Scan for the cell matching the given text and deliver its (x, y) coordinate at center. 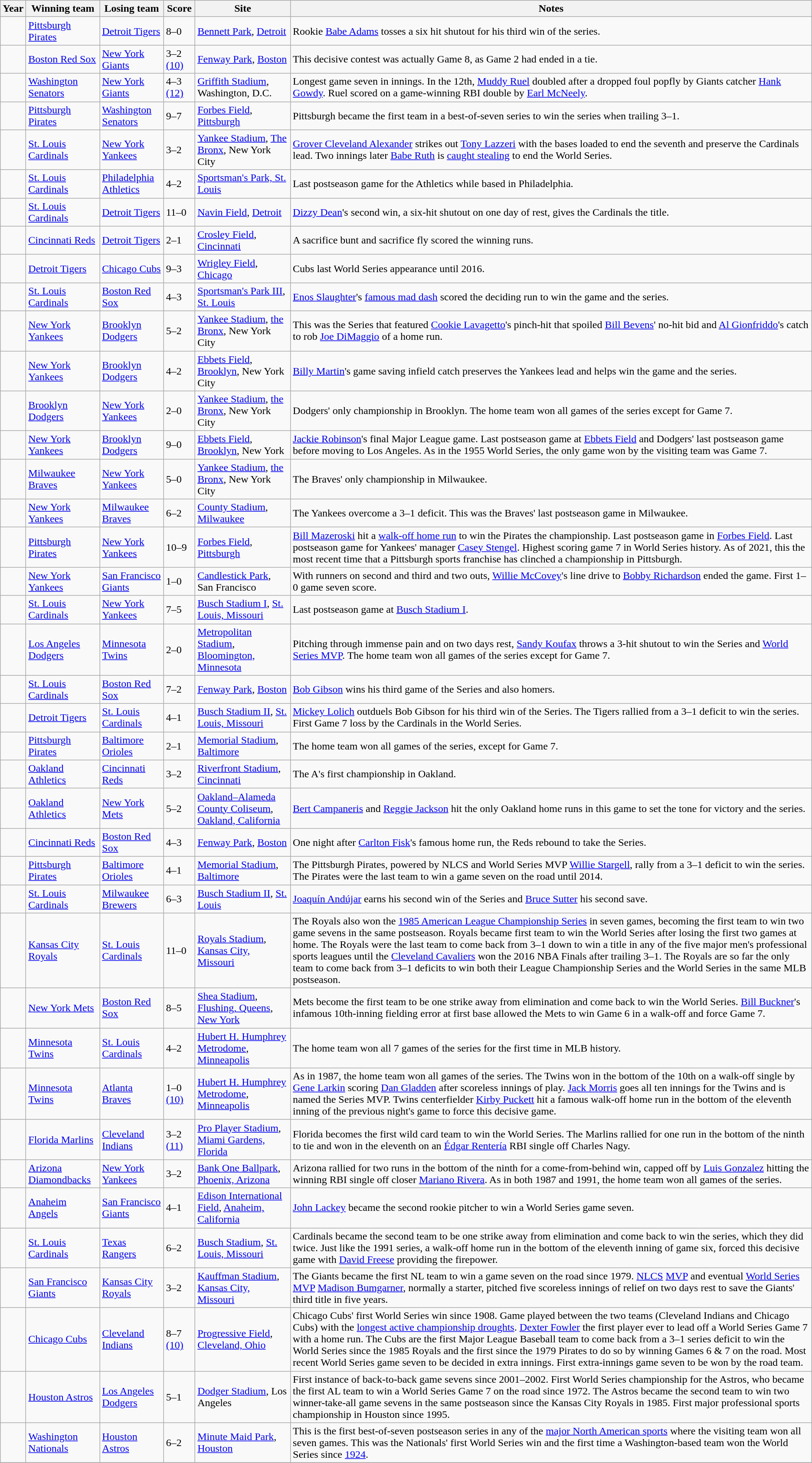
Bank One Ballpark, Phoenix, Arizona (243, 1174)
Crosley Field, Cincinnati (243, 240)
4–3 (12) (179, 88)
Philadelphia Athletics (132, 184)
Candlestick Park, San Francisco (243, 582)
Dodger Stadium, Los Angeles (243, 1397)
1–0 (179, 582)
Pro Player Stadium, Miami Gardens, Florida (243, 1140)
3–2 (11) (179, 1140)
6–3 (179, 898)
Dodgers' only championship in Brooklyn. The home team won all games of the series except for Game 7. (551, 411)
Ebbets Field, Brooklyn, New York City (243, 371)
Progressive Field, Cleveland, Ohio (243, 1339)
Kauffman Stadium, Kansas City, Missouri (243, 1288)
Milwaukee Brewers (132, 898)
Yankee Stadium, The Bronx, New York City (243, 150)
9–3 (179, 268)
Bennett Park, Detroit (243, 31)
Oakland–Alameda County Coliseum, Oakland, California (243, 808)
Florida Marlins (63, 1140)
Metropolitan Stadium, Bloomington, Minnesota (243, 649)
One night after Carlton Fisk's famous home run, the Reds rebound to take the Series. (551, 842)
The Yankees overcome a 3–1 deficit. This was the Braves' last postseason game in Milwaukee. (551, 513)
Royals Stadium, Kansas City, Missouri (243, 950)
Rookie Babe Adams tosses a six hit shutout for his third win of the series. (551, 31)
Joaquín Andújar earns his second win of the Series and Bruce Sutter his second save. (551, 898)
Griffith Stadium, Washington, D.C. (243, 88)
Sportsman's Park III, St. Louis (243, 297)
Wrigley Field, Chicago (243, 268)
Riverfront Stadium, Cincinnati (243, 774)
Sportsman's Park, St. Louis (243, 184)
Winning team (63, 9)
Edison International Field, Anaheim, California (243, 1208)
9–0 (179, 445)
Site (243, 9)
Year (13, 9)
Last postseason game for the Athletics while based in Philadelphia. (551, 184)
County Stadium, Milwaukee (243, 513)
With runners on second and third and two outs, Willie McCovey's line drive to Bobby Richardson ended the game. First 1–0 game seven score. (551, 582)
8–0 (179, 31)
Washington Nationals (63, 1443)
3–2 (10) (179, 59)
This decisive contest was actually Game 8, as Game 2 had ended in a tie. (551, 59)
8–5 (179, 1008)
Notes (551, 9)
Score (179, 9)
The A's first championship in Oakland. (551, 774)
Shea Stadium, Flushing, Queens, New York (243, 1008)
John Lackey became the second rookie pitcher to win a World Series game seven. (551, 1208)
The Braves' only championship in Milwaukee. (551, 479)
Ebbets Field, Brooklyn, New York (243, 445)
Pittsburgh became the first team in a best-of-seven series to win the series when trailing 3–1. (551, 115)
Busch Stadium II, St. Louis (243, 898)
Billy Martin's game saving infield catch preserves the Yankees lead and helps win the game and the series. (551, 371)
The home team won all 7 games of the series for the first time in MLB history. (551, 1048)
Arizona Diamondbacks (63, 1174)
Texas Rangers (132, 1248)
7–5 (179, 609)
Bert Campaneris and Reggie Jackson hit the only Oakland home runs in this game to set the tone for victory and the series. (551, 808)
7–2 (179, 689)
5–1 (179, 1397)
Navin Field, Detroit (243, 212)
Enos Slaughter's famous mad dash scored the deciding run to win the game and the series. (551, 297)
Minute Maid Park, Houston (243, 1443)
Busch Stadium II, St. Louis, Missouri (243, 718)
5–0 (179, 479)
Last postseason game at Busch Stadium I. (551, 609)
1–0 (10) (179, 1094)
Busch Stadium I, St. Louis, Missouri (243, 609)
Cubs last World Series appearance until 2016. (551, 268)
The home team won all games of the series, except for Game 7. (551, 746)
8–7 (10) (179, 1339)
Atlanta Braves (132, 1094)
Bob Gibson wins his third game of the Series and also homers. (551, 689)
9–7 (179, 115)
Anaheim Angels (63, 1208)
10–9 (179, 547)
A sacrifice bunt and sacrifice fly scored the winning runs. (551, 240)
Busch Stadium, St. Louis, Missouri (243, 1248)
Dizzy Dean's second win, a six-hit shutout on one day of rest, gives the Cardinals the title. (551, 212)
Losing team (132, 9)
